Detect which cell encompasses the target text, then output its [x, y] center coordinate. 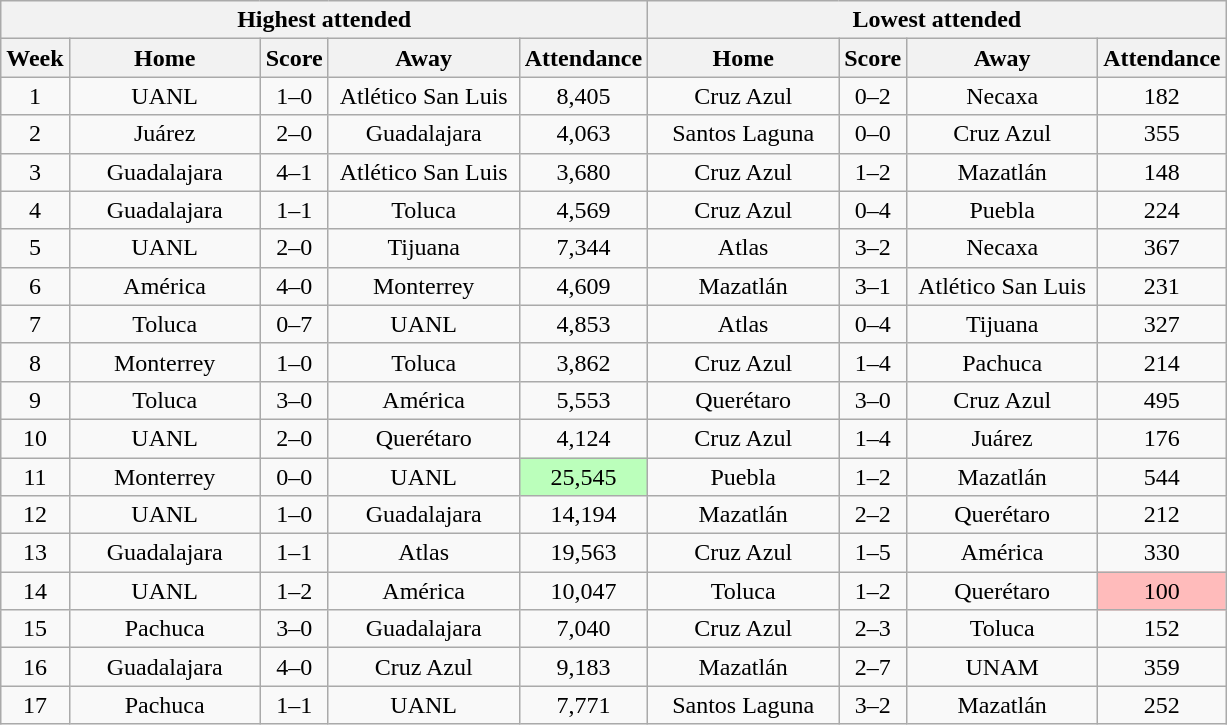
2–7 [873, 667]
Lowest attended [937, 20]
4,609 [583, 286]
6 [35, 286]
8,405 [583, 96]
0–2 [873, 96]
2–2 [873, 515]
10,047 [583, 591]
4,569 [583, 210]
3 [35, 172]
367 [1162, 248]
4,853 [583, 324]
UNAM [1002, 667]
7,344 [583, 248]
7,040 [583, 629]
9 [35, 400]
13 [35, 553]
5 [35, 248]
Highest attended [324, 20]
7 [35, 324]
3–1 [873, 286]
100 [1162, 591]
176 [1162, 438]
495 [1162, 400]
1–5 [873, 553]
148 [1162, 172]
5,553 [583, 400]
25,545 [583, 477]
182 [1162, 96]
359 [1162, 667]
10 [35, 438]
19,563 [583, 553]
11 [35, 477]
15 [35, 629]
224 [1162, 210]
3,680 [583, 172]
4,124 [583, 438]
152 [1162, 629]
17 [35, 705]
214 [1162, 362]
4 [35, 210]
4,063 [583, 134]
0–7 [294, 324]
212 [1162, 515]
544 [1162, 477]
Week [35, 58]
330 [1162, 553]
9,183 [583, 667]
2–3 [873, 629]
12 [35, 515]
14,194 [583, 515]
1 [35, 96]
8 [35, 362]
3,862 [583, 362]
231 [1162, 286]
4–1 [294, 172]
252 [1162, 705]
16 [35, 667]
327 [1162, 324]
2 [35, 134]
7,771 [583, 705]
355 [1162, 134]
14 [35, 591]
